Identify which cell holds the provided text, then report its (x, y) central coordinate. 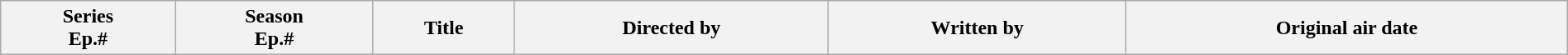
Written by (978, 28)
SeriesEp.# (88, 28)
Directed by (672, 28)
SeasonEp.# (275, 28)
Title (443, 28)
Original air date (1347, 28)
